For the text-containing cell, return its midpoint in (X, Y) coordinate format. 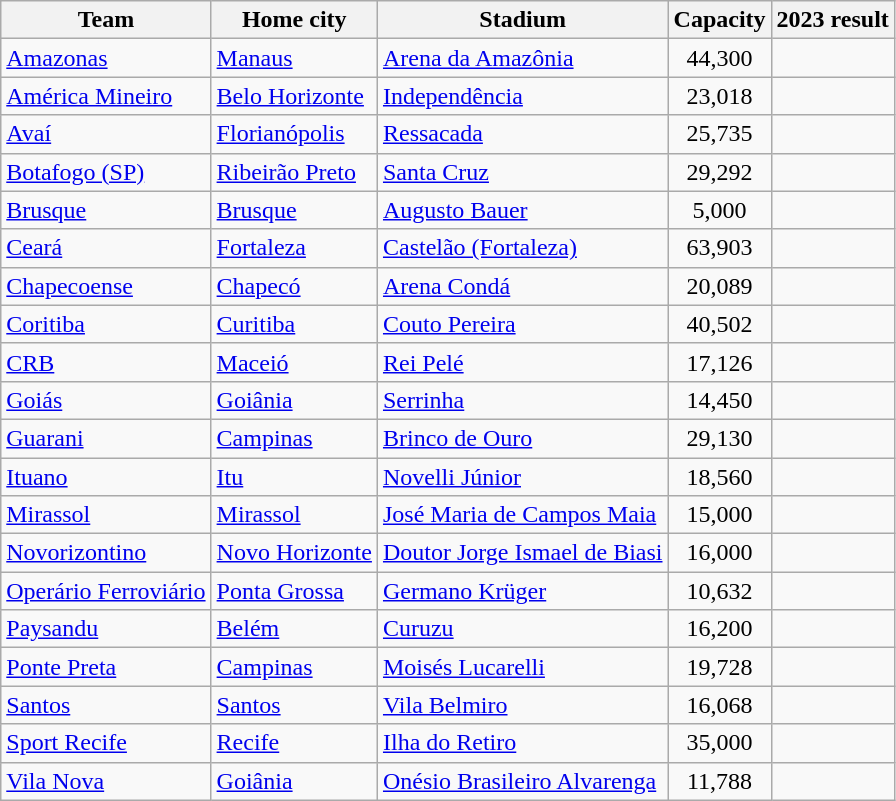
Ceará (106, 248)
29,292 (720, 172)
José Maria de Campos Maia (522, 515)
Castelão (Fortaleza) (522, 248)
Belo Horizonte (294, 96)
Sport Recife (106, 743)
Vila Belmiro (522, 705)
Doutor Jorge Ismael de Biasi (522, 553)
Manaus (294, 58)
Ponte Preta (106, 667)
Ituano (106, 477)
Novelli Júnior (522, 477)
Paysandu (106, 629)
18,560 (720, 477)
Curuzu (522, 629)
25,735 (720, 134)
Independência (522, 96)
Recife (294, 743)
14,450 (720, 400)
Florianópolis (294, 134)
Operário Ferroviário (106, 591)
América Mineiro (106, 96)
Rei Pelé (522, 362)
Ressacada (522, 134)
Augusto Bauer (522, 210)
Capacity (720, 20)
Onésio Brasileiro Alvarenga (522, 781)
Germano Krüger (522, 591)
20,089 (720, 286)
Novo Horizonte (294, 553)
19,728 (720, 667)
Coritiba (106, 324)
Botafogo (SP) (106, 172)
16,068 (720, 705)
Team (106, 20)
40,502 (720, 324)
Vila Nova (106, 781)
Ribeirão Preto (294, 172)
Santa Cruz (522, 172)
Ilha do Retiro (522, 743)
23,018 (720, 96)
Ponta Grossa (294, 591)
CRB (106, 362)
44,300 (720, 58)
Serrinha (522, 400)
Home city (294, 20)
Arena da Amazônia (522, 58)
10,632 (720, 591)
63,903 (720, 248)
16,000 (720, 553)
35,000 (720, 743)
Curitiba (294, 324)
Belém (294, 629)
Chapecoense (106, 286)
Goiás (106, 400)
11,788 (720, 781)
Stadium (522, 20)
Fortaleza (294, 248)
17,126 (720, 362)
Chapecó (294, 286)
Couto Pereira (522, 324)
Arena Condá (522, 286)
29,130 (720, 438)
16,200 (720, 629)
Avaí (106, 134)
Novorizontino (106, 553)
Guarani (106, 438)
15,000 (720, 515)
Brinco de Ouro (522, 438)
2023 result (832, 20)
5,000 (720, 210)
Maceió (294, 362)
Moisés Lucarelli (522, 667)
Itu (294, 477)
Amazonas (106, 58)
